Find where the given text appears and provide that cell's center as [X, Y] coordinate. 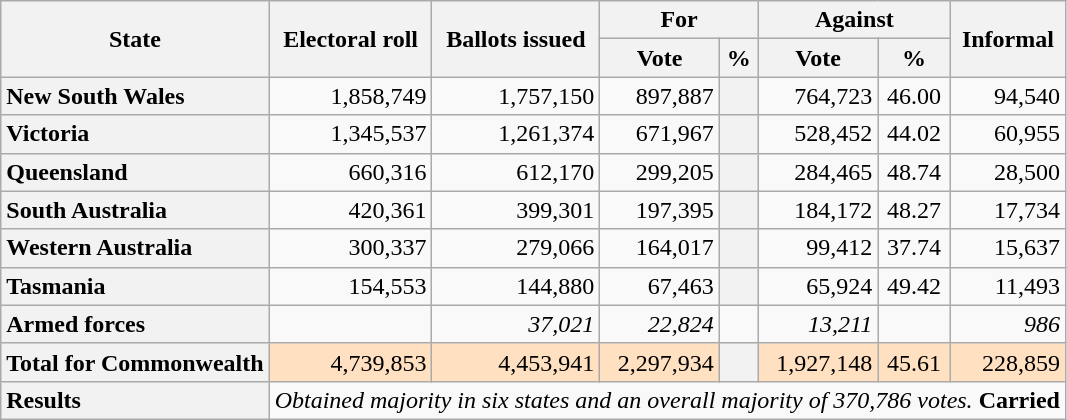
279,066 [516, 248]
48.27 [914, 210]
612,170 [516, 172]
49.42 [914, 286]
660,316 [350, 172]
65,924 [818, 286]
15,637 [1008, 248]
60,955 [1008, 134]
Armed forces [135, 324]
671,967 [660, 134]
11,493 [1008, 286]
986 [1008, 324]
1,927,148 [818, 362]
420,361 [350, 210]
1,858,749 [350, 96]
17,734 [1008, 210]
94,540 [1008, 96]
764,723 [818, 96]
For [680, 20]
44.02 [914, 134]
284,465 [818, 172]
99,412 [818, 248]
45.61 [914, 362]
184,172 [818, 210]
Queensland [135, 172]
46.00 [914, 96]
Electoral roll [350, 39]
37.74 [914, 248]
4,453,941 [516, 362]
22,824 [660, 324]
Results [135, 400]
4,739,853 [350, 362]
13,211 [818, 324]
Total for Commonwealth [135, 362]
Obtained majority in six states and an overall majority of 370,786 votes. Carried [667, 400]
1,345,537 [350, 134]
Ballots issued [516, 39]
67,463 [660, 286]
Against [854, 20]
528,452 [818, 134]
228,859 [1008, 362]
299,205 [660, 172]
197,395 [660, 210]
Victoria [135, 134]
Informal [1008, 39]
164,017 [660, 248]
Tasmania [135, 286]
154,553 [350, 286]
Western Australia [135, 248]
897,887 [660, 96]
399,301 [516, 210]
South Australia [135, 210]
37,021 [516, 324]
144,880 [516, 286]
1,261,374 [516, 134]
28,500 [1008, 172]
48.74 [914, 172]
State [135, 39]
300,337 [350, 248]
1,757,150 [516, 96]
2,297,934 [660, 362]
New South Wales [135, 96]
